Return [X, Y] of the center of cell containing provided text 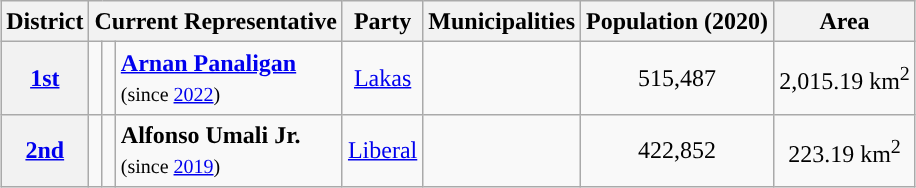
Area [845, 22]
Party [382, 22]
Arnan Panaligan(since 2022) [228, 78]
223.19 km2 [845, 150]
Liberal [382, 150]
Lakas [382, 78]
1st [45, 78]
District [45, 22]
515,487 [678, 78]
Municipalities [502, 22]
Alfonso Umali Jr.(since 2019) [228, 150]
Population (2020) [678, 22]
2nd [45, 150]
2,015.19 km2 [845, 78]
Current Representative [216, 22]
422,852 [678, 150]
